Identify which cell holds the provided text, then report its (x, y) central coordinate. 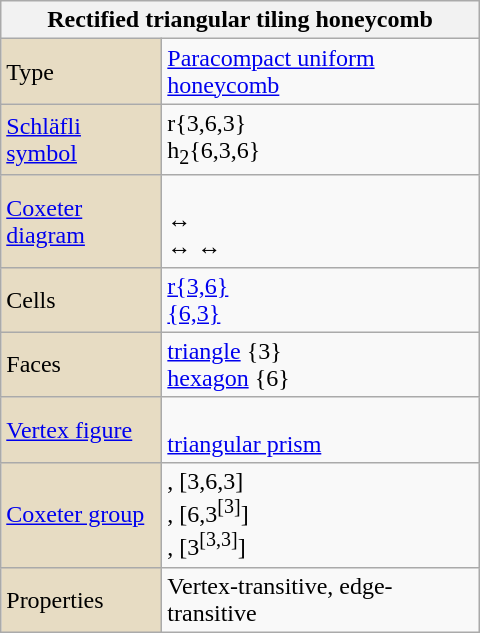
Coxeter group (82, 514)
Vertex figure (82, 430)
Cells (82, 300)
triangular prism (320, 430)
r{3,6,3}h2{6,3,6} (320, 140)
, [3,6,3], [6,3[3]], [3[3,3]] (320, 514)
Rectified triangular tiling honeycomb (240, 20)
Vertex-transitive, edge-transitive (320, 600)
triangle {3}hexagon {6} (320, 364)
Type (82, 72)
r{3,6} {6,3} (320, 300)
↔ ↔ ↔ (320, 221)
Faces (82, 364)
Properties (82, 600)
Coxeter diagram (82, 221)
Paracompact uniform honeycomb (320, 72)
Schläfli symbol (82, 140)
